From the cell containing the given text, extract its center point as (X, Y) coordinate. 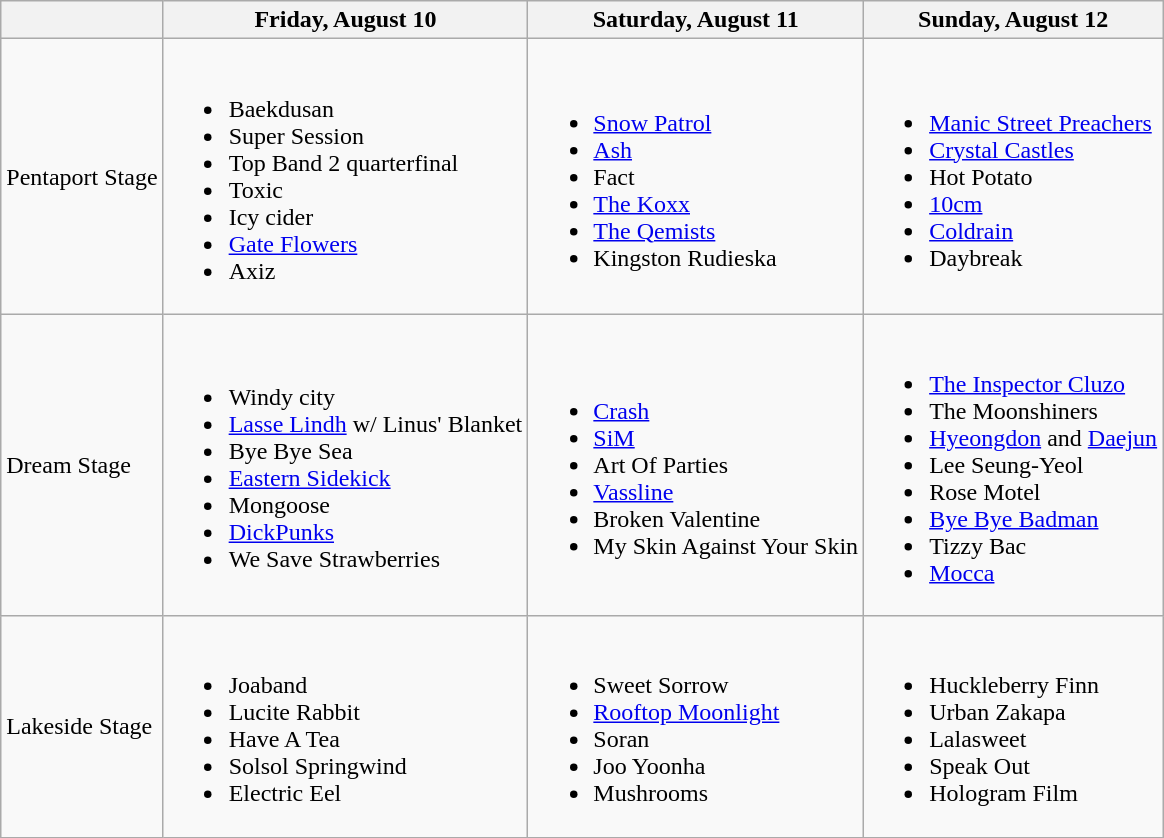
CrashSiMArt Of PartiesVasslineBroken ValentineMy Skin Against Your Skin (696, 465)
BaekdusanSuper SessionTop Band 2 quarterfinalToxicIcy ciderGate FlowersAxiz (346, 176)
Manic Street PreachersCrystal CastlesHot Potato10cmColdrainDaybreak (1014, 176)
Friday, August 10 (346, 20)
The Inspector CluzoThe MoonshinersHyeongdon and DaejunLee Seung-YeolRose MotelBye Bye BadmanTizzy BacMocca (1014, 465)
Sweet SorrowRooftop MoonlightSoranJoo YoonhaMushrooms (696, 726)
Snow PatrolAshFactThe KoxxThe QemistsKingston Rudieska (696, 176)
Windy cityLasse Lindh w/ Linus' BlanketBye Bye SeaEastern SidekickMongooseDickPunksWe Save Strawberries (346, 465)
Lakeside Stage (82, 726)
Pentaport Stage (82, 176)
Dream Stage (82, 465)
JoabandLucite RabbitHave A TeaSolsol SpringwindElectric Eel (346, 726)
Saturday, August 11 (696, 20)
Sunday, August 12 (1014, 20)
Huckleberry FinnUrban ZakapaLalasweetSpeak OutHologram Film (1014, 726)
